Determine the (x, y) coordinate at the center of the cell enclosing the given text.  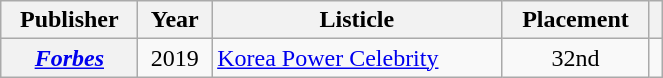
Listicle (357, 20)
2019 (175, 58)
Placement (576, 20)
Korea Power Celebrity (357, 58)
32nd (576, 58)
Year (175, 20)
Publisher (70, 20)
Forbes (70, 58)
